Scan for the cell matching the given text and deliver its (x, y) coordinate at center. 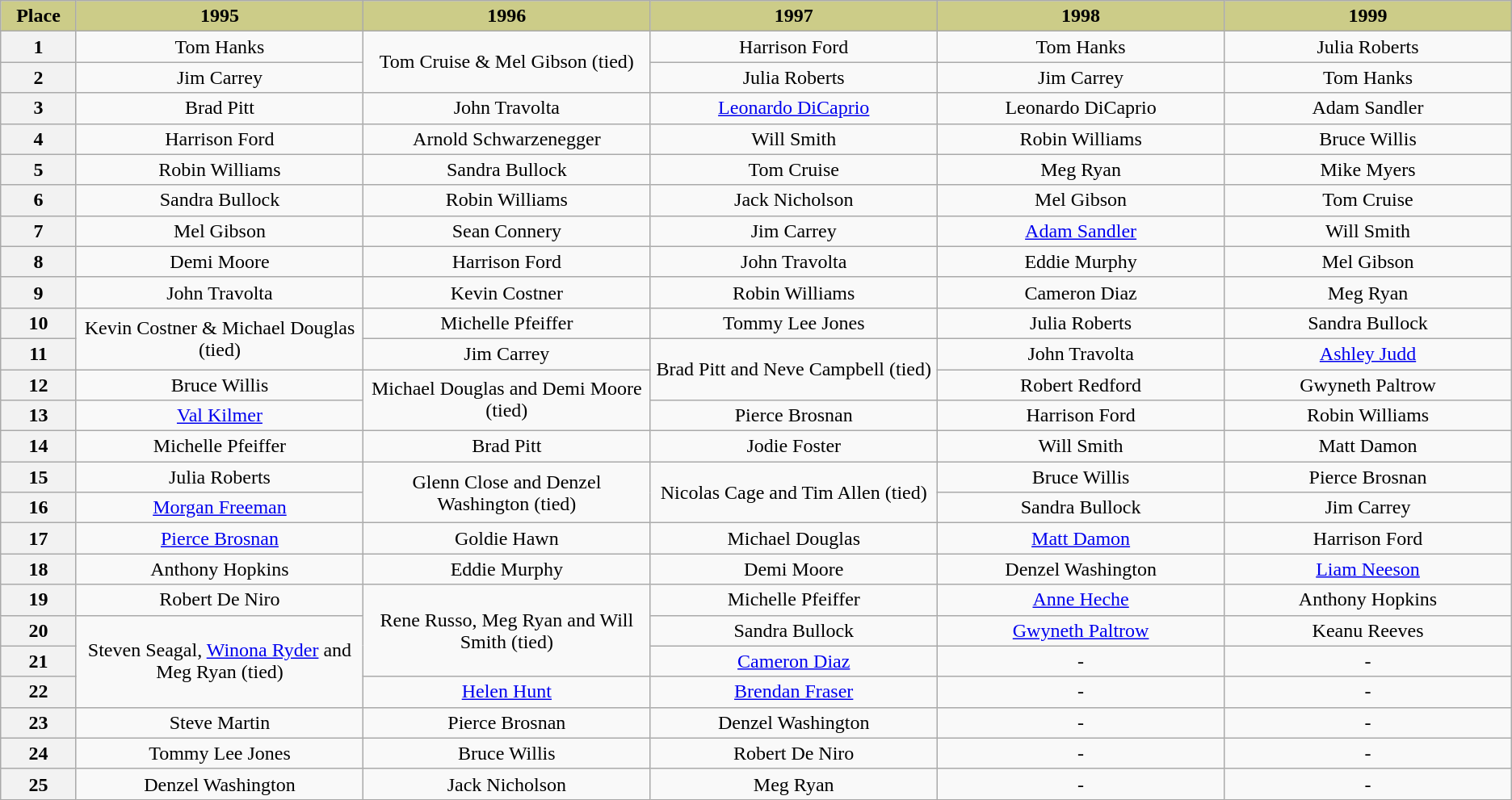
2 (39, 77)
Robert Redford (1081, 385)
12 (39, 385)
20 (39, 630)
Goldie Hawn (507, 538)
Jodie Foster (793, 446)
Glenn Close and Denzel Washington (tied) (507, 492)
Kevin Costner (507, 292)
Tom Cruise & Mel Gibson (tied) (507, 62)
19 (39, 600)
14 (39, 446)
Val Kilmer (220, 416)
Anne Heche (1081, 600)
10 (39, 323)
18 (39, 569)
4 (39, 139)
17 (39, 538)
Michael Douglas (793, 538)
Mike Myers (1368, 170)
Rene Russo, Meg Ryan and Will Smith (tied) (507, 630)
1 (39, 47)
Nicolas Cage and Tim Allen (tied) (793, 492)
11 (39, 354)
Keanu Reeves (1368, 630)
8 (39, 262)
Morgan Freeman (220, 508)
1998 (1081, 16)
5 (39, 170)
Steven Seagal, Winona Ryder and Meg Ryan (tied) (220, 661)
Place (39, 16)
Michael Douglas and Demi Moore (tied) (507, 400)
25 (39, 784)
Ashley Judd (1368, 354)
16 (39, 508)
Helen Hunt (507, 692)
1997 (793, 16)
6 (39, 200)
1999 (1368, 16)
21 (39, 661)
Arnold Schwarzenegger (507, 139)
Steve Martin (220, 723)
9 (39, 292)
1995 (220, 16)
13 (39, 416)
24 (39, 753)
3 (39, 108)
Brad Pitt and Neve Campbell (tied) (793, 369)
22 (39, 692)
Kevin Costner & Michael Douglas (tied) (220, 338)
Brendan Fraser (793, 692)
7 (39, 231)
15 (39, 477)
Sean Connery (507, 231)
1996 (507, 16)
Liam Neeson (1368, 569)
23 (39, 723)
